Find where the given text appears and provide that cell's center as (x, y) coordinate. 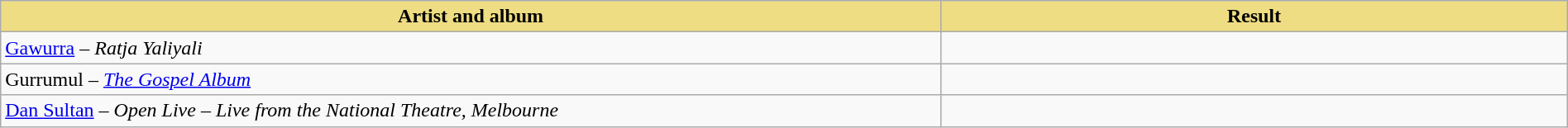
Result (1254, 17)
Gurrumul – The Gospel Album (471, 79)
Dan Sultan – Open Live – Live from the National Theatre, Melbourne (471, 111)
Artist and album (471, 17)
Gawurra – Ratja Yaliyali (471, 48)
